Provide the [x, y] coordinate of the cell's center where the given text is located.  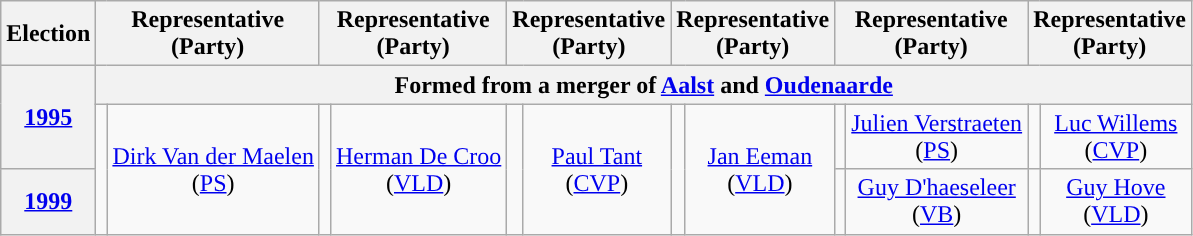
Dirk Van der Maelen(PS) [214, 169]
Julien Verstraeten(PS) [937, 136]
Guy Hove(VLD) [1116, 202]
Paul Tant(CVP) [597, 169]
Jan Eeman(VLD) [760, 169]
Luc Willems(CVP) [1116, 136]
Herman De Croo(VLD) [418, 169]
1995 [48, 118]
Formed from a merger of Aalst and Oudenaarde [644, 85]
Election [48, 34]
1999 [48, 202]
Guy D'haeseleer(VB) [937, 202]
